Scan for the cell matching the given text and deliver its [X, Y] coordinate at center. 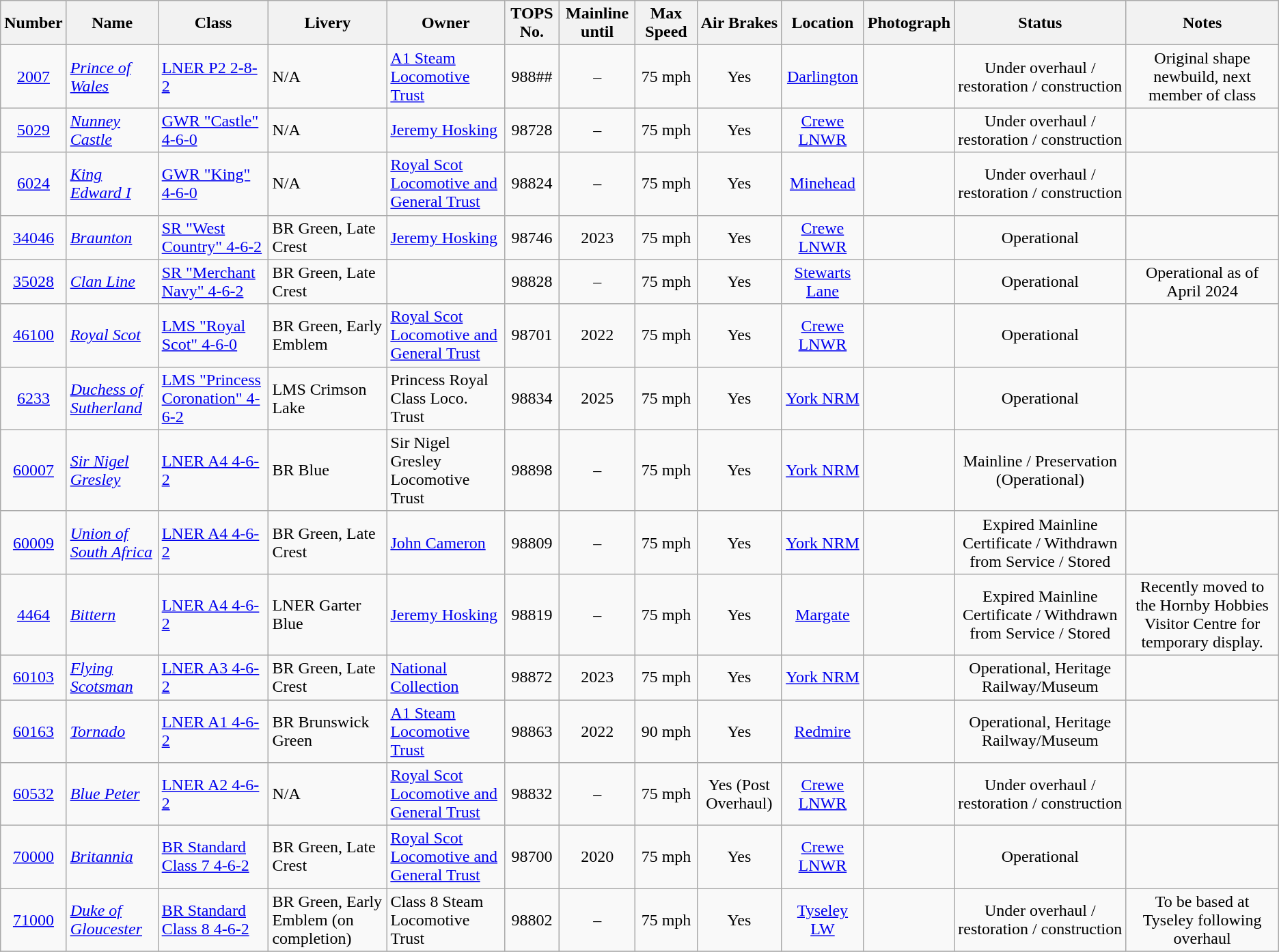
LNER P2 2-8-2 [213, 76]
GWR "King" 4-6-0 [213, 184]
Air Brakes [739, 23]
60007 [33, 470]
98824 [532, 184]
LMS Crimson Lake [328, 398]
BR Green, Early Emblem [328, 335]
To be based at Tyseley following overhaul [1202, 920]
Stewarts Lane [823, 281]
King Edward I [112, 184]
LNER Garter Blue [328, 615]
SR "Merchant Navy" 4-6-2 [213, 281]
Margate [823, 615]
GWR "Castle" 4-6-0 [213, 130]
Princess Royal Class Loco. Trust [445, 398]
LMS "Princess Coronation" 4-6-2 [213, 398]
Duchess of Sutherland [112, 398]
70000 [33, 857]
Braunton [112, 238]
Clan Line [112, 281]
SR "West Country" 4-6-2 [213, 238]
Darlington [823, 76]
Royal Scot [112, 335]
Yes (Post Overhaul) [739, 794]
5029 [33, 130]
Union of South Africa [112, 542]
98898 [532, 470]
6233 [33, 398]
Blue Peter [112, 794]
Class [213, 23]
Minehead [823, 184]
LNER A2 4-6-2 [213, 794]
BR Brunswick Green [328, 731]
98701 [532, 335]
BR Blue [328, 470]
35028 [33, 281]
46100 [33, 335]
Name [112, 23]
Nunney Castle [112, 130]
Class 8 Steam Locomotive Trust [445, 920]
98872 [532, 677]
LNER A1 4-6-2 [213, 731]
Tyseley LW [823, 920]
98728 [532, 130]
Duke of Gloucester [112, 920]
Sir Nigel Gresley [112, 470]
2007 [33, 76]
6024 [33, 184]
98863 [532, 731]
LNER A3 4-6-2 [213, 677]
National Collection [445, 677]
Mainline until [597, 23]
90 mph [666, 731]
Photograph [909, 23]
Redmire [823, 731]
Flying Scotsman [112, 677]
98834 [532, 398]
Original shape newbuild, next member of class [1202, 76]
2025 [597, 398]
Bittern [112, 615]
Mainline / Preservation(Operational) [1040, 470]
98700 [532, 857]
4464 [33, 615]
34046 [33, 238]
2020 [597, 857]
Owner [445, 23]
BR Green, Early Emblem (on completion) [328, 920]
98746 [532, 238]
Number [33, 23]
Recently moved to the Hornby Hobbies Visitor Centre for temporary display. [1202, 615]
Tornado [112, 731]
BR Standard Class 7 4-6-2 [213, 857]
60009 [33, 542]
60163 [33, 731]
98828 [532, 281]
Status [1040, 23]
98819 [532, 615]
Location [823, 23]
Operational as of April 2024 [1202, 281]
Notes [1202, 23]
98802 [532, 920]
98809 [532, 542]
Britannia [112, 857]
Prince of Wales [112, 76]
TOPS No. [532, 23]
John Cameron [445, 542]
60532 [33, 794]
98832 [532, 794]
988## [532, 76]
60103 [33, 677]
Sir Nigel Gresley Locomotive Trust [445, 470]
71000 [33, 920]
BR Standard Class 8 4-6-2 [213, 920]
Max Speed [666, 23]
LMS "Royal Scot" 4-6-0 [213, 335]
Livery [328, 23]
